Determine the [X, Y] coordinate at the center of the cell enclosing the given text.  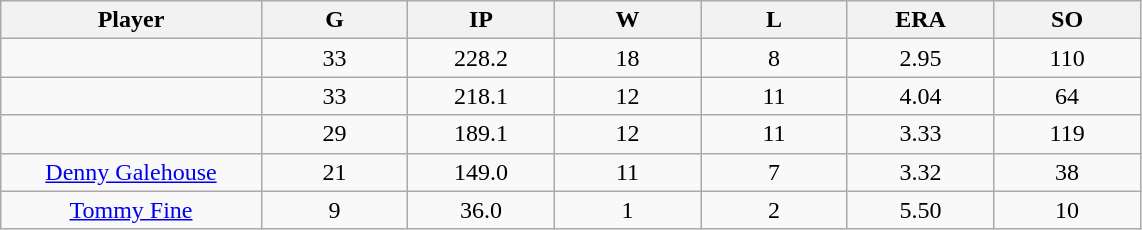
L [774, 20]
149.0 [482, 172]
36.0 [482, 210]
SO [1068, 20]
38 [1068, 172]
218.1 [482, 96]
29 [334, 134]
110 [1068, 58]
3.32 [920, 172]
228.2 [482, 58]
9 [334, 210]
64 [1068, 96]
2.95 [920, 58]
18 [628, 58]
119 [1068, 134]
189.1 [482, 134]
5.50 [920, 210]
21 [334, 172]
W [628, 20]
1 [628, 210]
Denny Galehouse [131, 172]
Tommy Fine [131, 210]
4.04 [920, 96]
7 [774, 172]
8 [774, 58]
3.33 [920, 134]
Player [131, 20]
10 [1068, 210]
ERA [920, 20]
2 [774, 210]
IP [482, 20]
G [334, 20]
